Extract the (x, y) coordinate from the center of the cell holding the provided text.  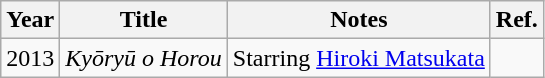
Starring Hiroki Matsukata (358, 58)
Year (30, 20)
Ref. (516, 20)
2013 (30, 58)
Notes (358, 20)
Title (144, 20)
Kyōryū o Horou (144, 58)
